Search for the cell housing the specified text and yield its (x, y) center coordinate. 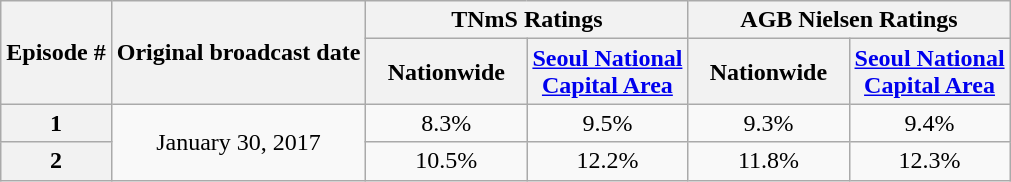
Episode # (56, 52)
10.5% (446, 161)
9.5% (608, 123)
12.3% (930, 161)
8.3% (446, 123)
11.8% (768, 161)
AGB Nielsen Ratings (849, 20)
1 (56, 123)
2 (56, 161)
9.3% (768, 123)
Original broadcast date (238, 52)
January 30, 2017 (238, 142)
12.2% (608, 161)
TNmS Ratings (527, 20)
9.4% (930, 123)
